Return the [x, y] coordinate for the center point of the cell that contains the specified text.  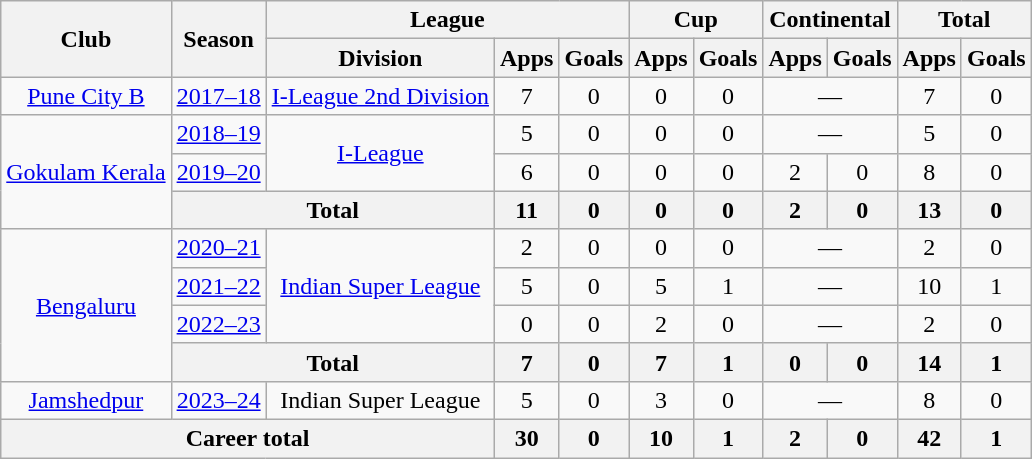
2019–20 [218, 172]
Division [380, 58]
Club [86, 39]
2018–19 [218, 134]
I-League 2nd Division [380, 96]
42 [929, 438]
Pune City B [86, 96]
30 [527, 438]
14 [929, 362]
6 [527, 172]
3 [661, 400]
Gokulam Kerala [86, 172]
Cup [696, 20]
League [448, 20]
11 [527, 210]
Bengaluru [86, 305]
Season [218, 39]
2022–23 [218, 324]
2020–21 [218, 248]
2023–24 [218, 400]
2021–22 [218, 286]
Career total [248, 438]
I-League [380, 153]
13 [929, 210]
Jamshedpur [86, 400]
2017–18 [218, 96]
Continental [830, 20]
